Return the (x, y) coordinate for the center point of the cell that contains the specified text.  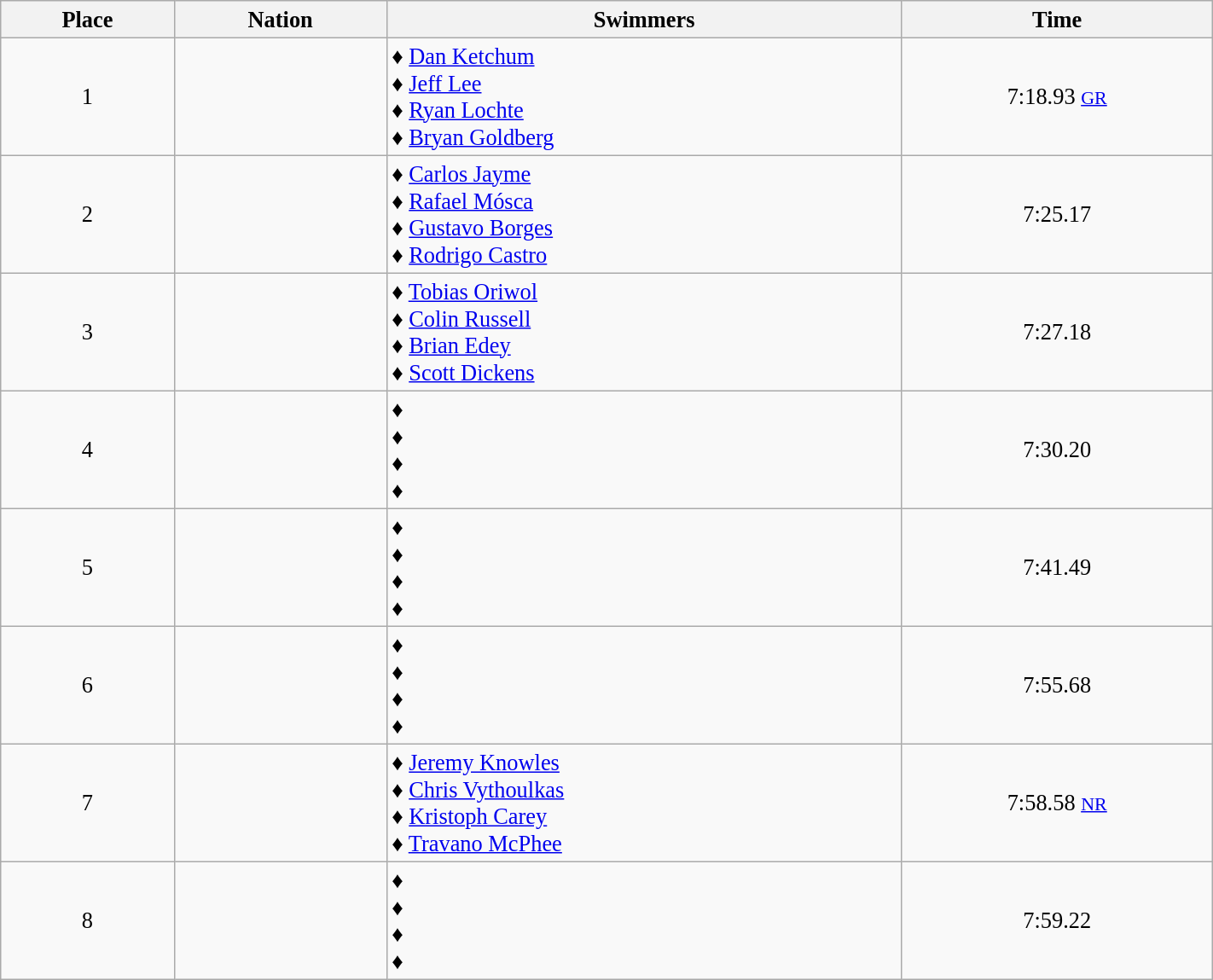
8 (87, 920)
Time (1057, 19)
6 (87, 685)
4 (87, 449)
7:41.49 (1057, 567)
Swimmers (644, 19)
7:55.68 (1057, 685)
1 (87, 96)
7:18.93 GR (1057, 96)
♦ Tobias Oriwol♦ Colin Russell♦ Brian Edey♦ Scott Dickens (644, 332)
2 (87, 214)
7 (87, 803)
Place (87, 19)
7:27.18 (1057, 332)
♦ Dan Ketchum♦ Jeff Lee♦ Ryan Lochte♦ Bryan Goldberg (644, 96)
Nation (280, 19)
7:59.22 (1057, 920)
3 (87, 332)
♦ Carlos Jayme♦ Rafael Mósca♦ Gustavo Borges♦ Rodrigo Castro (644, 214)
7:58.58 NR (1057, 803)
5 (87, 567)
♦ Jeremy Knowles♦ Chris Vythoulkas♦ Kristoph Carey♦ Travano McPhee (644, 803)
7:30.20 (1057, 449)
7:25.17 (1057, 214)
